Detect which cell encompasses the target text, then output its [x, y] center coordinate. 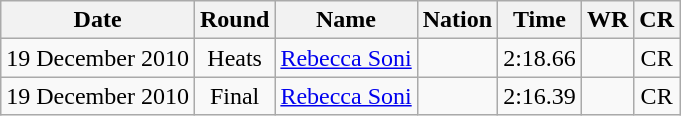
Heats [234, 58]
Final [234, 96]
Name [346, 20]
Nation [457, 20]
Date [98, 20]
2:16.39 [540, 96]
WR [607, 20]
2:18.66 [540, 58]
Time [540, 20]
Round [234, 20]
